Return the [x, y] coordinate for the center point of the cell that contains the specified text.  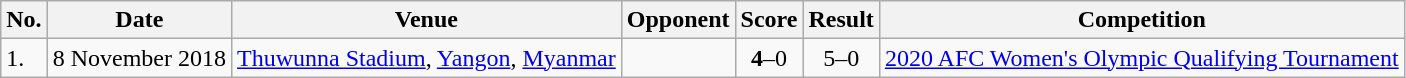
Result [841, 20]
2020 AFC Women's Olympic Qualifying Tournament [1142, 58]
Score [769, 20]
Venue [427, 20]
Thuwunna Stadium, Yangon, Myanmar [427, 58]
Competition [1142, 20]
8 November 2018 [139, 58]
5–0 [841, 58]
Opponent [678, 20]
Date [139, 20]
1. [24, 58]
No. [24, 20]
4–0 [769, 58]
